Identify which cell holds the provided text, then report its (x, y) central coordinate. 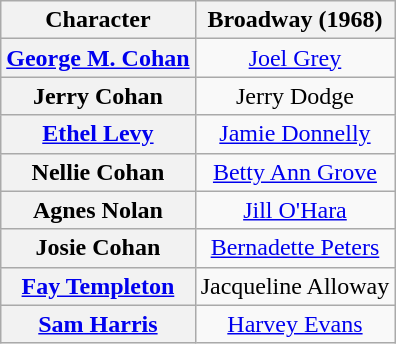
Betty Ann Grove (295, 172)
Fay Templeton (98, 286)
Character (98, 20)
Jerry Dodge (295, 96)
Jamie Donnelly (295, 134)
Broadway (1968) (295, 20)
Agnes Nolan (98, 210)
Joel Grey (295, 58)
Bernadette Peters (295, 248)
George M. Cohan (98, 58)
Nellie Cohan (98, 172)
Jerry Cohan (98, 96)
Ethel Levy (98, 134)
Sam Harris (98, 324)
Josie Cohan (98, 248)
Harvey Evans (295, 324)
Jacqueline Alloway (295, 286)
Jill O'Hara (295, 210)
